Capture the cell that displays the provided text and extract its [x, y] central coordinate. 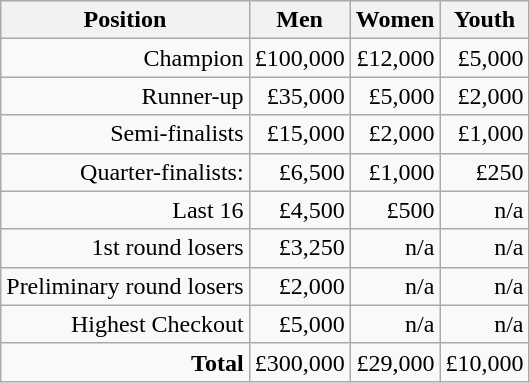
£3,250 [300, 248]
Highest Checkout [125, 324]
Women [395, 20]
£250 [484, 172]
1st round losers [125, 248]
£4,500 [300, 210]
Men [300, 20]
Runner-up [125, 96]
£35,000 [300, 96]
Youth [484, 20]
£15,000 [300, 134]
Preliminary round losers [125, 286]
Semi-finalists [125, 134]
Champion [125, 58]
£10,000 [484, 362]
£29,000 [395, 362]
£300,000 [300, 362]
£100,000 [300, 58]
£12,000 [395, 58]
£500 [395, 210]
Position [125, 20]
Last 16 [125, 210]
£6,500 [300, 172]
Quarter-finalists: [125, 172]
Total [125, 362]
